For the text-containing cell, return its midpoint in [X, Y] coordinate format. 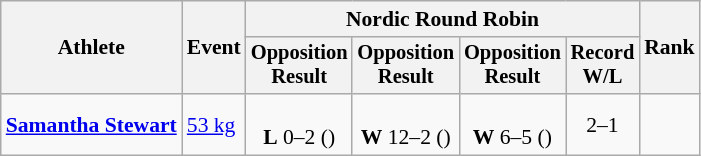
RecordW/L [603, 66]
53 kg [214, 124]
W 12–2 () [406, 124]
2–1 [603, 124]
Athlete [92, 48]
Event [214, 48]
Nordic Round Robin [442, 19]
L 0–2 () [300, 124]
Rank [670, 48]
Samantha Stewart [92, 124]
W 6–5 () [512, 124]
